Capture the cell that displays the provided text and extract its (X, Y) central coordinate. 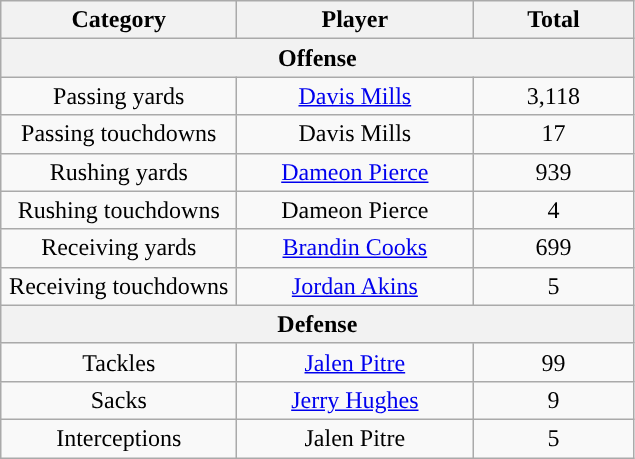
9 (554, 400)
Brandin Cooks (355, 248)
Total (554, 20)
Passing touchdowns (119, 134)
699 (554, 248)
Jerry Hughes (355, 400)
Category (119, 20)
Defense (318, 324)
Jordan Akins (355, 286)
Receiving touchdowns (119, 286)
99 (554, 362)
3,118 (554, 96)
Passing yards (119, 96)
Receiving yards (119, 248)
Tackles (119, 362)
17 (554, 134)
Interceptions (119, 438)
Offense (318, 58)
Rushing yards (119, 172)
Player (355, 20)
Rushing touchdowns (119, 210)
Sacks (119, 400)
4 (554, 210)
939 (554, 172)
